Locate the cell with the specified text and output its [X, Y] center coordinate. 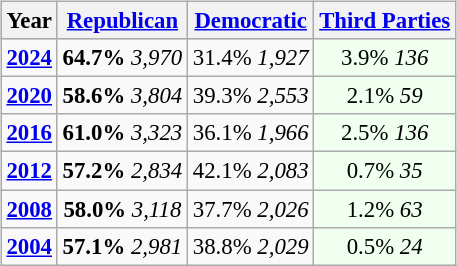
58.6% 3,804 [122, 96]
42.1% 2,083 [250, 171]
36.1% 1,966 [250, 133]
3.9% 136 [385, 58]
31.4% 1,927 [250, 58]
2012 [29, 171]
0.7% 35 [385, 171]
2.1% 59 [385, 96]
2004 [29, 246]
57.1% 2,981 [122, 246]
58.0% 3,118 [122, 209]
38.8% 2,029 [250, 246]
2020 [29, 96]
2008 [29, 209]
2024 [29, 58]
Year [29, 21]
0.5% 24 [385, 246]
1.2% 63 [385, 209]
57.2% 2,834 [122, 171]
Democratic [250, 21]
64.7% 3,970 [122, 58]
37.7% 2,026 [250, 209]
61.0% 3,323 [122, 133]
2.5% 136 [385, 133]
Republican [122, 21]
39.3% 2,553 [250, 96]
2016 [29, 133]
Third Parties [385, 21]
